Search for the cell housing the specified text and yield its (x, y) center coordinate. 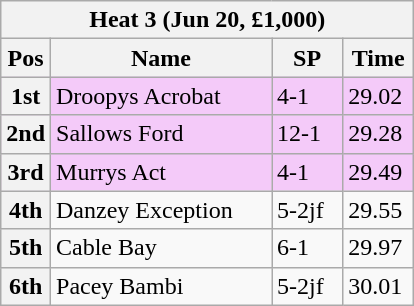
2nd (26, 134)
Murrys Act (162, 172)
29.49 (378, 172)
29.02 (378, 96)
30.01 (378, 286)
Sallows Ford (162, 134)
SP (308, 58)
12-1 (308, 134)
Danzey Exception (162, 210)
3rd (26, 172)
29.28 (378, 134)
Cable Bay (162, 248)
4th (26, 210)
6-1 (308, 248)
6th (26, 286)
Droopys Acrobat (162, 96)
Name (162, 58)
Pos (26, 58)
5th (26, 248)
Time (378, 58)
Pacey Bambi (162, 286)
1st (26, 96)
Heat 3 (Jun 20, £1,000) (208, 20)
29.97 (378, 248)
29.55 (378, 210)
